Pinpoint the cell where the given text exists, returning its (x, y) midpoint coordinate. 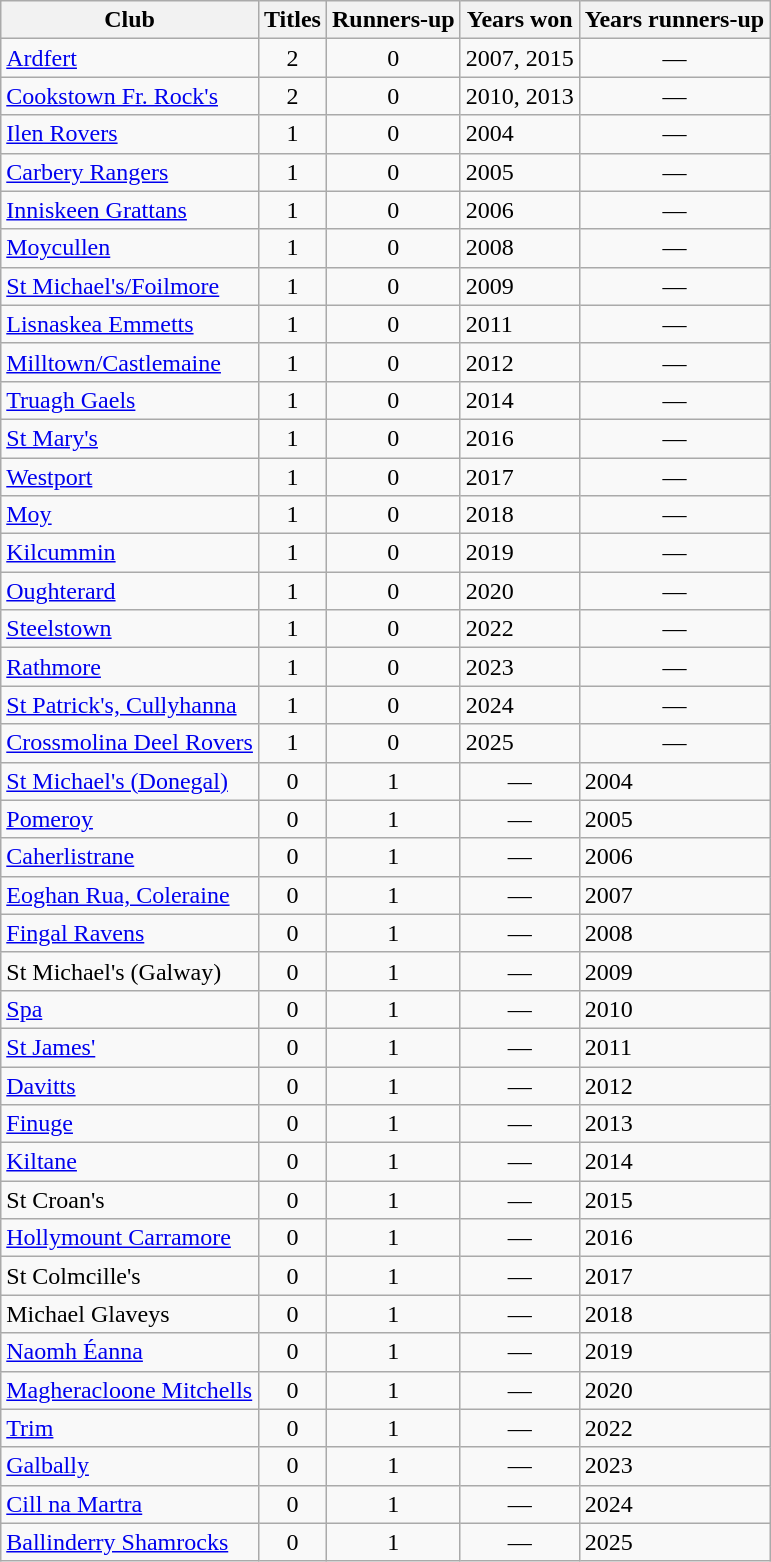
Michael Glaveys (130, 1314)
Davitts (130, 1085)
Westport (130, 477)
Ardfert (130, 58)
Inniskeen Grattans (130, 210)
Steelstown (130, 629)
Lisnaskea Emmetts (130, 324)
Kiltane (130, 1162)
Galbally (130, 1466)
Cookstown Fr. Rock's (130, 96)
Cill na Martra (130, 1504)
Ilen Rovers (130, 134)
St Mary's (130, 438)
Pomeroy (130, 819)
Rathmore (130, 667)
Spa (130, 1009)
Eoghan Rua, Coleraine (130, 895)
Hollymount Carramore (130, 1238)
2015 (674, 1200)
2010, 2013 (520, 96)
St Michael's (Galway) (130, 971)
Fingal Ravens (130, 933)
Ballinderry Shamrocks (130, 1542)
Club (130, 20)
Oughterard (130, 591)
2010 (674, 1009)
St Colmcille's (130, 1276)
Crossmolina Deel Rovers (130, 743)
Carbery Rangers (130, 172)
2013 (674, 1124)
Naomh Éanna (130, 1352)
2007 (674, 895)
Moycullen (130, 248)
St Patrick's, Cullyhanna (130, 705)
Moy (130, 515)
Caherlistrane (130, 857)
2007, 2015 (520, 58)
St Croan's (130, 1200)
Titles (292, 20)
Milltown/Castlemaine (130, 362)
Truagh Gaels (130, 400)
Kilcummin (130, 553)
Finuge (130, 1124)
Magheracloone Mitchells (130, 1390)
St James' (130, 1047)
St Michael's/Foilmore (130, 286)
Runners-up (393, 20)
St Michael's (Donegal) (130, 781)
Trim (130, 1428)
Years runners-up (674, 20)
Years won (520, 20)
